From the cell containing the given text, extract its center point as [X, Y] coordinate. 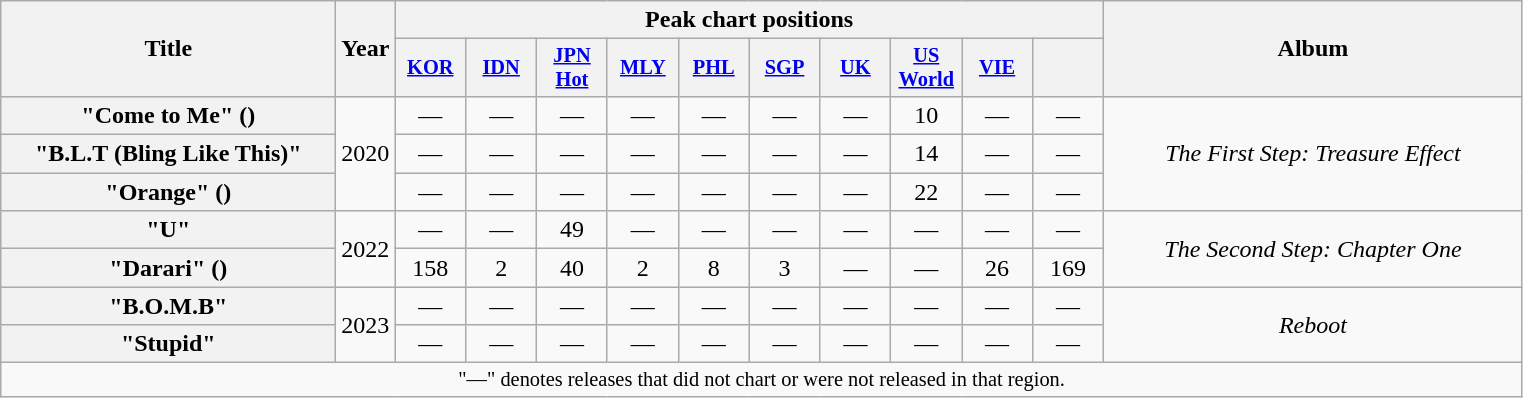
40 [572, 268]
KOR [430, 68]
"U" [168, 230]
Title [168, 49]
8 [714, 268]
JPNHot [572, 68]
2023 [366, 325]
IDN [502, 68]
49 [572, 230]
3 [784, 268]
"B.L.T (Bling Like This)" [168, 154]
The Second Step: Chapter One [1312, 249]
MLY [642, 68]
169 [1068, 268]
2020 [366, 153]
The First Step: Treasure Effect [1312, 153]
VIE [998, 68]
Album [1312, 49]
SGP [784, 68]
"Orange" () [168, 192]
"—" denotes releases that did not chart or were not released in that region. [762, 380]
22 [926, 192]
UK [856, 68]
26 [998, 268]
10 [926, 115]
14 [926, 154]
PHL [714, 68]
"Come to Me" () [168, 115]
Year [366, 49]
Peak chart positions [750, 20]
Reboot [1312, 325]
USWorld [926, 68]
"Stupid" [168, 344]
"Darari" () [168, 268]
2022 [366, 249]
158 [430, 268]
"B.O.M.B" [168, 306]
